Pinpoint the cell where the given text exists, returning its (X, Y) midpoint coordinate. 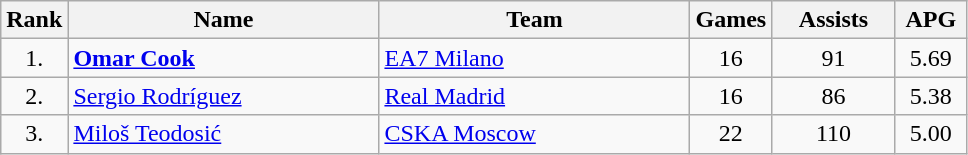
Name (224, 20)
22 (731, 134)
1. (34, 58)
5.38 (930, 96)
86 (834, 96)
Games (731, 20)
Omar Cook (224, 58)
Assists (834, 20)
5.00 (930, 134)
110 (834, 134)
CSKA Moscow (534, 134)
APG (930, 20)
2. (34, 96)
Real Madrid (534, 96)
Rank (34, 20)
5.69 (930, 58)
3. (34, 134)
Sergio Rodríguez (224, 96)
Team (534, 20)
EA7 Milano (534, 58)
Miloš Teodosić (224, 134)
91 (834, 58)
